Return the (X, Y) coordinate for the center point of the cell that contains the specified text.  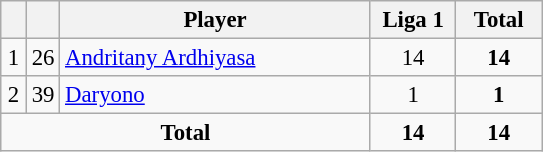
Liga 1 (413, 20)
26 (42, 58)
39 (42, 95)
Andritany Ardhiyasa (216, 58)
Daryono (216, 95)
2 (14, 95)
Player (216, 20)
